Find where the given text appears and provide that cell's center as [x, y] coordinate. 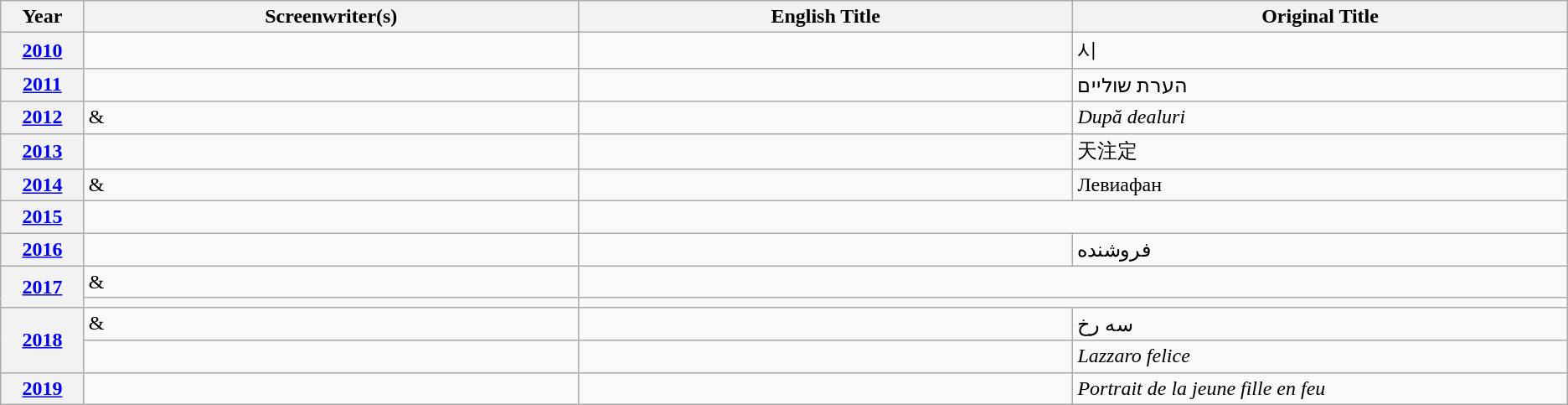
English Title [825, 17]
Portrait de la jeune fille en feu [1320, 388]
După dealuri [1320, 117]
2014 [42, 185]
2017 [42, 287]
הערת שוליים [1320, 85]
2011 [42, 85]
فروشنده [1320, 250]
2010 [42, 50]
Screenwriter(s) [331, 17]
2013 [42, 151]
سه رخ [1320, 324]
2019 [42, 388]
天注定 [1320, 151]
Lazzaro felice [1320, 356]
Year [42, 17]
2016 [42, 250]
Левиафан [1320, 185]
2015 [42, 217]
2012 [42, 117]
Original Title [1320, 17]
시 [1320, 50]
2018 [42, 340]
